Return (X, Y) of the center of cell containing provided text 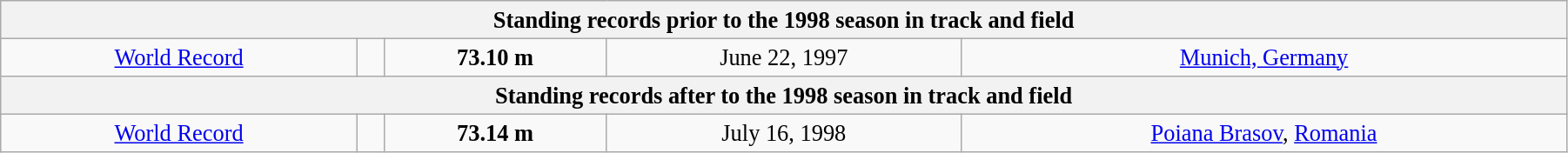
Standing records prior to the 1998 season in track and field (784, 19)
June 22, 1997 (784, 57)
Munich, Germany (1264, 57)
73.10 m (495, 57)
73.14 m (495, 133)
Poiana Brasov, Romania (1264, 133)
July 16, 1998 (784, 133)
Standing records after to the 1998 season in track and field (784, 95)
